Locate the cell with the specified text and output its [X, Y] center coordinate. 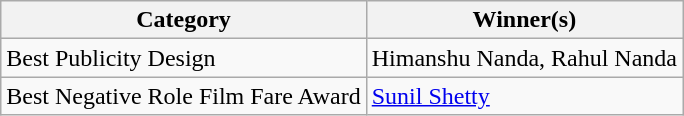
Winner(s) [524, 20]
Sunil Shetty [524, 96]
Best Publicity Design [184, 58]
Himanshu Nanda, Rahul Nanda [524, 58]
Category [184, 20]
Best Negative Role Film Fare Award [184, 96]
